Detect which cell encompasses the target text, then output its [X, Y] center coordinate. 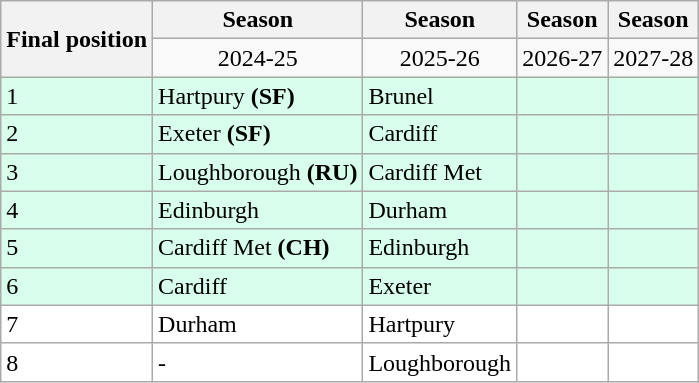
2027-28 [654, 58]
2 [77, 134]
2024-25 [258, 58]
1 [77, 96]
- [258, 362]
6 [77, 286]
3 [77, 172]
2026-27 [562, 58]
Cardiff Met [440, 172]
7 [77, 324]
Hartpury [440, 324]
Cardiff Met (CH) [258, 248]
Final position [77, 39]
Exeter (SF) [258, 134]
Exeter [440, 286]
2025-26 [440, 58]
Hartpury (SF) [258, 96]
Loughborough (RU) [258, 172]
Loughborough [440, 362]
8 [77, 362]
4 [77, 210]
5 [77, 248]
Brunel [440, 96]
